For the text-containing cell, return its midpoint in [X, Y] coordinate format. 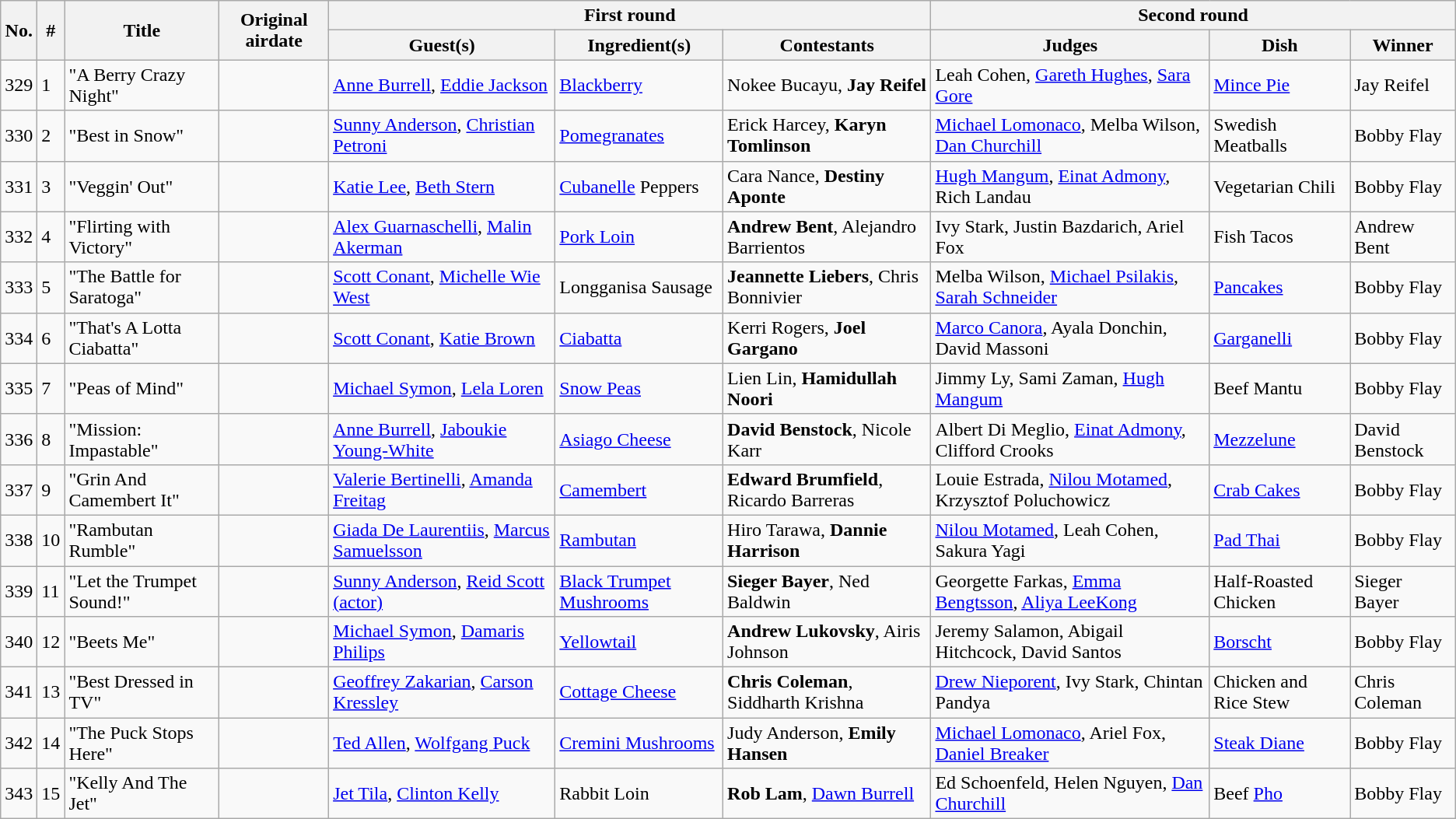
"A Berry Crazy Night" [142, 86]
"The Puck Stops Here" [142, 744]
No. [19, 30]
Winner [1403, 45]
Pork Loin [639, 236]
Ingredient(s) [639, 45]
333 [19, 288]
"Best Dressed in TV" [142, 692]
Andrew Bent, Alejandro Barrientos [828, 236]
"Veggin' Out" [142, 187]
Asiago Cheese [639, 439]
Geoffrey Zakarian, Carson Kressley [442, 692]
1 [51, 86]
Katie Lee, Beth Stern [442, 187]
8 [51, 439]
334 [19, 338]
Nokee Bucayu, Jay Reifel [828, 86]
David Benstock [1403, 439]
Drew Nieporent, Ivy Stark, Chintan Pandya [1070, 692]
# [51, 30]
336 [19, 439]
Alex Guarnaschelli, Malin Akerman [442, 236]
Rob Lam, Dawn Burrell [828, 793]
329 [19, 86]
14 [51, 744]
Ed Schoenfeld, Helen Nguyen, Dan Churchill [1070, 793]
Second round [1193, 16]
Louie Estrada, Nilou Motamed, Krzysztof Poluchowicz [1070, 490]
Borscht [1280, 642]
Scott Conant, Michelle Wie West [442, 288]
Beef Mantu [1280, 389]
Camembert [639, 490]
"Kelly And The Jet" [142, 793]
332 [19, 236]
Fish Tacos [1280, 236]
Jay Reifel [1403, 86]
"Peas of Mind" [142, 389]
Cubanelle Peppers [639, 187]
Garganelli [1280, 338]
Mince Pie [1280, 86]
343 [19, 793]
Lien Lin, Hamidullah Noori [828, 389]
Title [142, 30]
Sieger Bayer, Ned Baldwin [828, 591]
Chicken and Rice Stew [1280, 692]
"Beets Me" [142, 642]
Hiro Tarawa, Dannie Harrison [828, 540]
"Flirting with Victory" [142, 236]
5 [51, 288]
Jeannette Liebers, Chris Bonnivier [828, 288]
Pad Thai [1280, 540]
15 [51, 793]
Andrew Lukovsky, Airis Johnson [828, 642]
Ted Allen, Wolfgang Puck [442, 744]
338 [19, 540]
Michael Symon, Lela Loren [442, 389]
Giada De Laurentiis, Marcus Samuelsson [442, 540]
Pancakes [1280, 288]
6 [51, 338]
Ivy Stark, Justin Bazdarich, Ariel Fox [1070, 236]
Swedish Meatballs [1280, 135]
Yellowtail [639, 642]
Anne Burrell, Eddie Jackson [442, 86]
"Grin And Camembert It" [142, 490]
"Best in Snow" [142, 135]
Georgette Farkas, Emma Bengtsson, Aliya LeeKong [1070, 591]
Judy Anderson, Emily Hansen [828, 744]
Cremini Mushrooms [639, 744]
Original airdate [274, 30]
Nilou Motamed, Leah Cohen, Sakura Yagi [1070, 540]
Chris Coleman [1403, 692]
Dish [1280, 45]
337 [19, 490]
Crab Cakes [1280, 490]
Judges [1070, 45]
Jet Tila, Clinton Kelly [442, 793]
342 [19, 744]
Pomegranates [639, 135]
Andrew Bent [1403, 236]
Michael Lomonaco, Melba Wilson, Dan Churchill [1070, 135]
Michael Lomonaco, Ariel Fox, Daniel Breaker [1070, 744]
Sunny Anderson, Christian Petroni [442, 135]
Rambutan [639, 540]
330 [19, 135]
Contestants [828, 45]
Vegetarian Chili [1280, 187]
Scott Conant, Katie Brown [442, 338]
Steak Diane [1280, 744]
9 [51, 490]
Jeremy Salamon, Abigail Hitchcock, David Santos [1070, 642]
Rabbit Loin [639, 793]
David Benstock, Nicole Karr [828, 439]
"The Battle for Saratoga" [142, 288]
Anne Burrell, Jaboukie Young-White [442, 439]
Melba Wilson, Michael Psilakis, Sarah Schneider [1070, 288]
Snow Peas [639, 389]
Edward Brumfield, Ricardo Barreras [828, 490]
First round [630, 16]
340 [19, 642]
Blackberry [639, 86]
Beef Pho [1280, 793]
7 [51, 389]
Leah Cohen, Gareth Hughes, Sara Gore [1070, 86]
"Let the Trumpet Sound!" [142, 591]
Sieger Bayer [1403, 591]
2 [51, 135]
13 [51, 692]
331 [19, 187]
Half-Roasted Chicken [1280, 591]
Longganisa Sausage [639, 288]
Kerri Rogers, Joel Gargano [828, 338]
Sunny Anderson, Reid Scott (actor) [442, 591]
"Mission: Impastable" [142, 439]
339 [19, 591]
Jimmy Ly, Sami Zaman, Hugh Mangum [1070, 389]
Mezzelune [1280, 439]
Hugh Mangum, Einat Admony, Rich Landau [1070, 187]
10 [51, 540]
Michael Symon, Damaris Philips [442, 642]
335 [19, 389]
Erick Harcey, Karyn Tomlinson [828, 135]
Albert Di Meglio, Einat Admony, Clifford Crooks [1070, 439]
Cara Nance, Destiny Aponte [828, 187]
Valerie Bertinelli, Amanda Freitag [442, 490]
341 [19, 692]
Marco Canora, Ayala Donchin, David Massoni [1070, 338]
4 [51, 236]
12 [51, 642]
"Rambutan Rumble" [142, 540]
Chris Coleman, Siddharth Krishna [828, 692]
"That's A Lotta Ciabatta" [142, 338]
Ciabatta [639, 338]
11 [51, 591]
Black Trumpet Mushrooms [639, 591]
Cottage Cheese [639, 692]
Guest(s) [442, 45]
3 [51, 187]
